Determine the (x, y) coordinate at the center of the cell enclosing the given text.  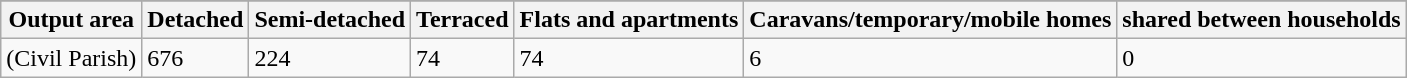
Flats and apartments (629, 20)
(Civil Parish) (72, 58)
Output area (72, 20)
224 (330, 58)
Semi-detached (330, 20)
676 (196, 58)
Caravans/temporary/mobile homes (930, 20)
0 (1262, 58)
6 (930, 58)
Detached (196, 20)
shared between households (1262, 20)
Terraced (462, 20)
